Locate the cell with the specified text and output its [x, y] center coordinate. 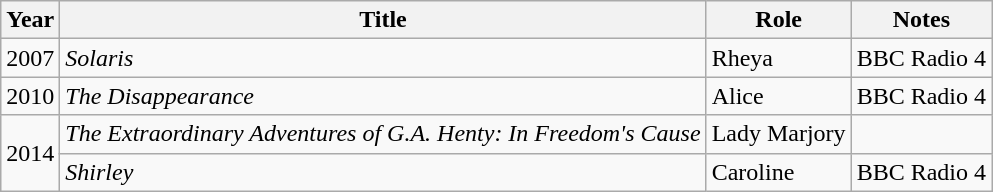
Year [30, 20]
Alice [778, 96]
Lady Marjory [778, 134]
2014 [30, 153]
Solaris [383, 58]
Caroline [778, 172]
Notes [921, 20]
2007 [30, 58]
Shirley [383, 172]
The Disappearance [383, 96]
2010 [30, 96]
Title [383, 20]
Role [778, 20]
Rheya [778, 58]
The Extraordinary Adventures of G.A. Henty: In Freedom's Cause [383, 134]
